Detect which cell encompasses the target text, then output its [X, Y] center coordinate. 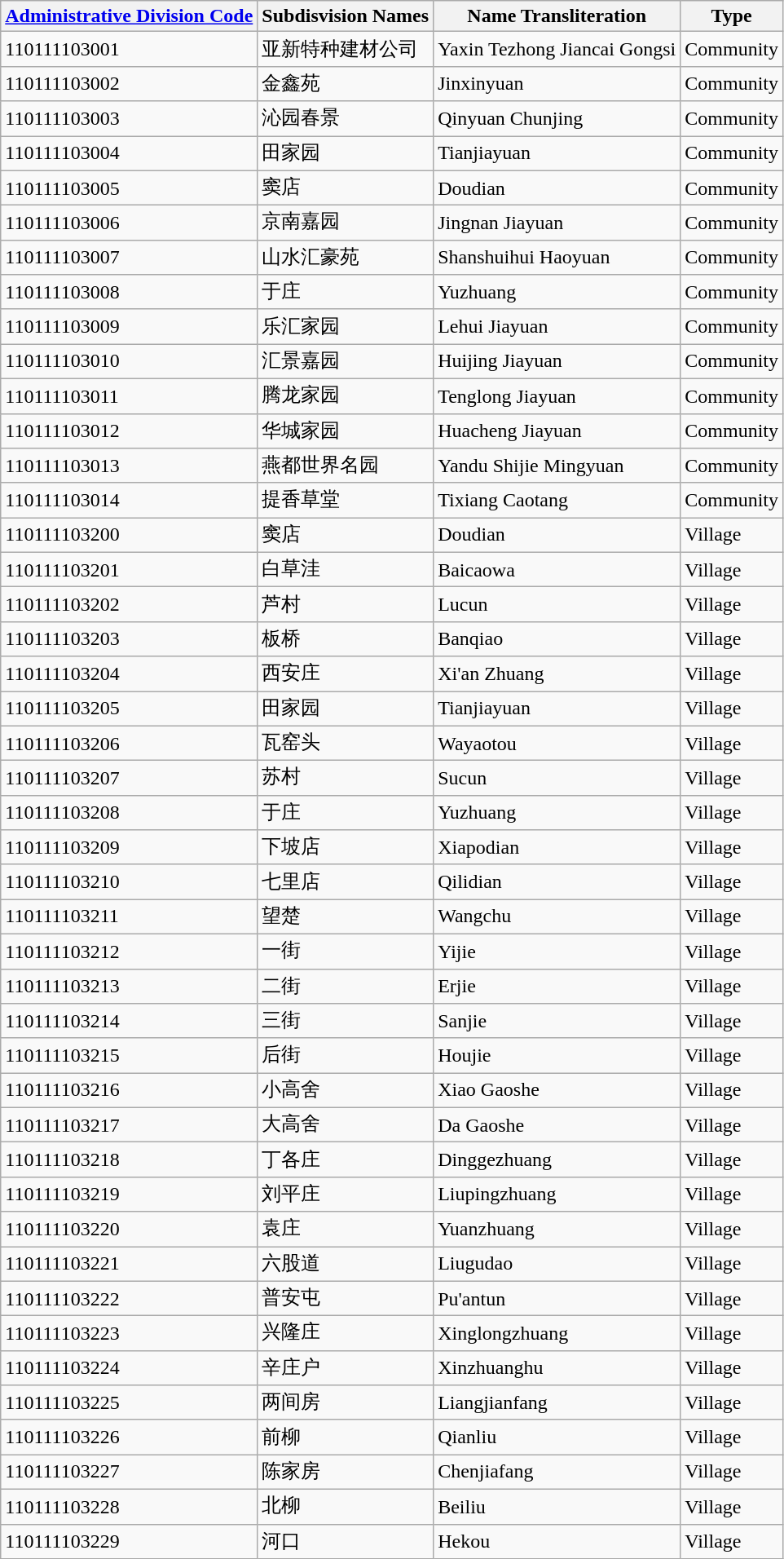
乐汇家园 [346, 326]
Liangjianfang [557, 1402]
110111103204 [129, 674]
下坡店 [346, 848]
110111103217 [129, 1125]
Xiao Gaoshe [557, 1091]
Jingnan Jiayuan [557, 223]
110111103201 [129, 569]
后街 [346, 1055]
Qianliu [557, 1437]
Qinyuan Chunjing [557, 119]
袁庄 [346, 1230]
大高舍 [346, 1125]
110111103011 [129, 396]
普安屯 [346, 1298]
Yijie [557, 951]
Huacheng Jiayuan [557, 431]
110111103207 [129, 778]
110111103200 [129, 535]
白草洼 [346, 569]
小高舍 [346, 1091]
华城家园 [346, 431]
110111103220 [129, 1230]
Tixiang Caotang [557, 501]
Subdisvision Names [346, 16]
瓦窑头 [346, 744]
110111103012 [129, 431]
110111103001 [129, 49]
Xinglongzhuang [557, 1334]
110111103215 [129, 1055]
两间房 [346, 1402]
110111103211 [129, 916]
110111103214 [129, 1021]
Liugudao [557, 1264]
110111103205 [129, 709]
苏村 [346, 778]
汇景嘉园 [346, 362]
山水汇豪苑 [346, 258]
Banqiao [557, 639]
Xiapodian [557, 848]
110111103203 [129, 639]
Sanjie [557, 1021]
腾龙家园 [346, 396]
110111103219 [129, 1194]
Yaxin Tezhong Jiancai Gongsi [557, 49]
110111103223 [129, 1334]
Tenglong Jiayuan [557, 396]
110111103212 [129, 951]
刘平庄 [346, 1194]
河口 [346, 1541]
Xi'an Zhuang [557, 674]
陈家房 [346, 1473]
Name Transliteration [557, 16]
Lehui Jiayuan [557, 326]
110111103206 [129, 744]
110111103216 [129, 1091]
三街 [346, 1021]
Liupingzhuang [557, 1194]
Hekou [557, 1541]
Wangchu [557, 916]
辛庄户 [346, 1368]
110111103229 [129, 1541]
燕都世界名园 [346, 466]
Type [732, 16]
京南嘉园 [346, 223]
六股道 [346, 1264]
Qilidian [557, 882]
110111103003 [129, 119]
沁园春景 [346, 119]
110111103222 [129, 1298]
110111103008 [129, 292]
Sucun [557, 778]
110111103006 [129, 223]
西安庄 [346, 674]
110111103226 [129, 1437]
丁各庄 [346, 1159]
Administrative Division Code [129, 16]
110111103213 [129, 987]
Lucun [557, 605]
七里店 [346, 882]
前柳 [346, 1437]
Yuanzhuang [557, 1230]
110111103013 [129, 466]
亚新特种建材公司 [346, 49]
Jinxinyuan [557, 83]
金鑫苑 [346, 83]
110111103228 [129, 1507]
Shanshuihui Haoyuan [557, 258]
110111103221 [129, 1264]
110111103225 [129, 1402]
二街 [346, 987]
Wayaotou [557, 744]
Chenjiafang [557, 1473]
110111103014 [129, 501]
Yandu Shijie Mingyuan [557, 466]
110111103010 [129, 362]
110111103007 [129, 258]
板桥 [346, 639]
Huijing Jiayuan [557, 362]
望楚 [346, 916]
110111103202 [129, 605]
一街 [346, 951]
Pu'antun [557, 1298]
Beiliu [557, 1507]
110111103009 [129, 326]
芦村 [346, 605]
Erjie [557, 987]
110111103224 [129, 1368]
Houjie [557, 1055]
110111103218 [129, 1159]
110111103209 [129, 848]
兴隆庄 [346, 1334]
Baicaowa [557, 569]
Dinggezhuang [557, 1159]
110111103005 [129, 188]
北柳 [346, 1507]
110111103227 [129, 1473]
Xinzhuanghu [557, 1368]
110111103002 [129, 83]
110111103208 [129, 812]
110111103210 [129, 882]
提香草堂 [346, 501]
Da Gaoshe [557, 1125]
110111103004 [129, 153]
